Scan for the cell matching the given text and deliver its [x, y] coordinate at center. 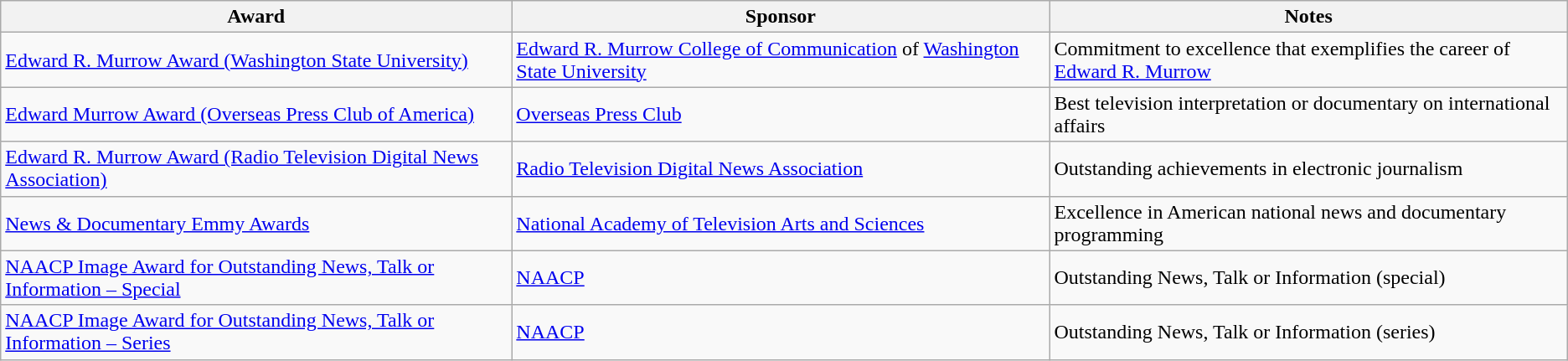
Notes [1308, 17]
News & Documentary Emmy Awards [256, 223]
Outstanding News, Talk or Information (series) [1308, 332]
Edward R. Murrow Award (Washington State University) [256, 60]
Edward Murrow Award (Overseas Press Club of America) [256, 114]
National Academy of Television Arts and Sciences [781, 223]
Best television interpretation or documentary on international affairs [1308, 114]
Outstanding achievements in electronic journalism [1308, 169]
Overseas Press Club [781, 114]
Edward R. Murrow Award (Radio Television Digital News Association) [256, 169]
Edward R. Murrow College of Communication of Washington State University [781, 60]
Award [256, 17]
Sponsor [781, 17]
Outstanding News, Talk or Information (special) [1308, 278]
NAACP Image Award for Outstanding News, Talk or Information – Series [256, 332]
NAACP Image Award for Outstanding News, Talk or Information – Special [256, 278]
Commitment to excellence that exemplifies the career of Edward R. Murrow [1308, 60]
Excellence in American national news and documentary programming [1308, 223]
Radio Television Digital News Association [781, 169]
